Return (x, y) of the center of cell containing provided text 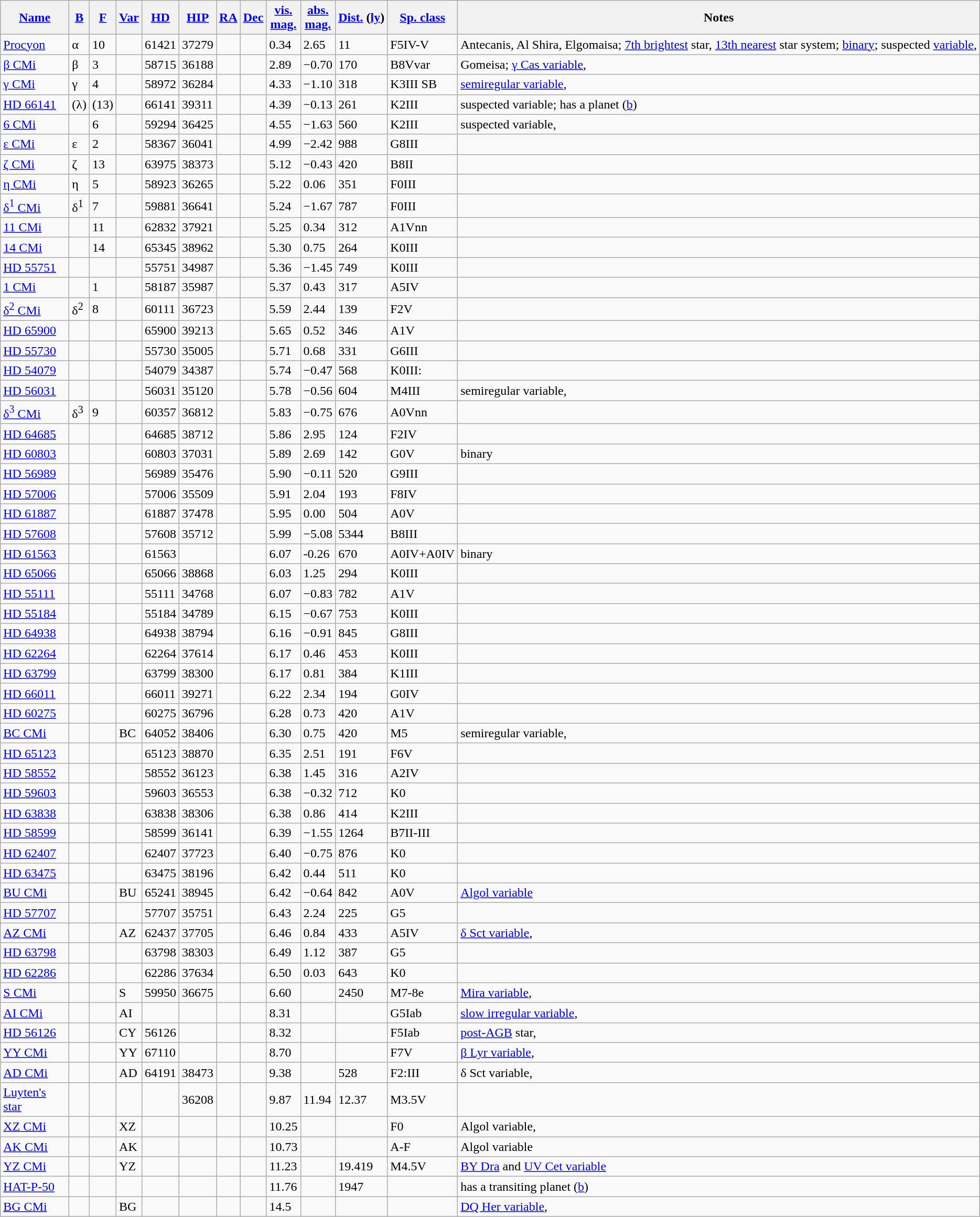
vis.mag. (283, 18)
−0.56 (318, 391)
62264 (160, 653)
BC (129, 733)
0.68 (318, 351)
G9III (423, 474)
slow irregular variable, (719, 1013)
HD 65066 (35, 574)
55111 (160, 594)
317 (362, 287)
11.76 (283, 1187)
2.04 (318, 494)
-0.26 (318, 554)
F2IV (423, 434)
M3.5V (423, 1100)
(13) (103, 104)
59950 (160, 993)
5.59 (283, 309)
BY Dra and UV Cet variable (719, 1167)
AI (129, 1013)
G0V (423, 454)
65123 (160, 753)
F5IV-V (423, 45)
0.46 (318, 653)
845 (362, 633)
5.83 (283, 412)
34789 (197, 613)
HD 56989 (35, 474)
57707 (160, 913)
0.81 (318, 673)
0.03 (318, 973)
528 (362, 1072)
8.31 (283, 1013)
1 (103, 287)
36425 (197, 124)
55751 (160, 267)
δ1 CMi (35, 206)
HD 65900 (35, 331)
CY (129, 1032)
6.43 (283, 913)
64191 (160, 1072)
0.44 (318, 873)
A1Vnn (423, 228)
5.99 (283, 534)
0.73 (318, 713)
36041 (197, 144)
4 (103, 84)
387 (362, 953)
6.03 (283, 574)
AK CMi (35, 1147)
66011 (160, 693)
193 (362, 494)
has a transiting planet (b) (719, 1187)
0.86 (318, 813)
753 (362, 613)
Antecanis, Al Shira, Elgomaisa; 7th brightest star, 13th nearest star system; binary; suspected variable, (719, 45)
14 CMi (35, 247)
Procyon (35, 45)
331 (362, 351)
6.60 (283, 993)
−0.67 (318, 613)
35120 (197, 391)
HD 66141 (35, 104)
HD 58599 (35, 833)
B8II (423, 164)
54079 (160, 371)
61563 (160, 554)
67110 (160, 1052)
HD 56031 (35, 391)
58972 (160, 84)
712 (362, 793)
261 (362, 104)
35751 (197, 913)
2.65 (318, 45)
5.12 (283, 164)
δ2 CMi (35, 309)
60357 (160, 412)
9 (103, 412)
5.25 (283, 228)
6.40 (283, 853)
Algol variable, (719, 1127)
6.22 (283, 693)
M4III (423, 391)
312 (362, 228)
HD 58552 (35, 773)
K1III (423, 673)
38870 (197, 753)
61421 (160, 45)
57006 (160, 494)
35509 (197, 494)
6.28 (283, 713)
191 (362, 753)
η CMi (35, 184)
AK (129, 1147)
5.71 (283, 351)
194 (362, 693)
5.89 (283, 454)
37705 (197, 933)
5.86 (283, 434)
F7V (423, 1052)
K0III: (423, 371)
62286 (160, 973)
988 (362, 144)
5.22 (283, 184)
560 (362, 124)
4.55 (283, 124)
2.24 (318, 913)
0.43 (318, 287)
F6V (423, 753)
37279 (197, 45)
2.51 (318, 753)
10 (103, 45)
8 (103, 309)
59881 (160, 206)
38300 (197, 673)
YZ (129, 1167)
346 (362, 331)
63975 (160, 164)
35476 (197, 474)
39311 (197, 104)
842 (362, 893)
BU CMi (35, 893)
37614 (197, 653)
643 (362, 973)
F0 (423, 1127)
36675 (197, 993)
58715 (160, 64)
M5 (423, 733)
38306 (197, 813)
62407 (160, 853)
264 (362, 247)
520 (362, 474)
−0.32 (318, 793)
36123 (197, 773)
suspected variable; has a planet (b) (719, 104)
abs.mag. (318, 18)
58187 (160, 287)
5.37 (283, 287)
64685 (160, 434)
58367 (160, 144)
38373 (197, 164)
5 (103, 184)
F (103, 18)
A0Vnn (423, 412)
HD 55184 (35, 613)
δ3 (80, 412)
BG (129, 1207)
670 (362, 554)
36208 (197, 1100)
−0.91 (318, 633)
B7II-III (423, 833)
5.24 (283, 206)
34987 (197, 267)
HD 57006 (35, 494)
6 CMi (35, 124)
59294 (160, 124)
YY CMi (35, 1052)
BG CMi (35, 1207)
1264 (362, 833)
35987 (197, 287)
37031 (197, 454)
HD 55730 (35, 351)
A0IV+A0IV (423, 554)
B8III (423, 534)
4.39 (283, 104)
12.37 (362, 1100)
DQ Her variable, (719, 1207)
−2.42 (318, 144)
F8IV (423, 494)
Dist. (ly) (362, 18)
6.15 (283, 613)
56989 (160, 474)
G6III (423, 351)
65066 (160, 574)
65345 (160, 247)
11 CMi (35, 228)
ζ CMi (35, 164)
65241 (160, 893)
δ2 (80, 309)
2.69 (318, 454)
36796 (197, 713)
38473 (197, 1072)
−5.08 (318, 534)
HD 57608 (35, 534)
XZ CMi (35, 1127)
63799 (160, 673)
γ CMi (35, 84)
G0IV (423, 693)
α (80, 45)
511 (362, 873)
HD 62286 (35, 973)
HD 54079 (35, 371)
HD 63838 (35, 813)
1.45 (318, 773)
−1.10 (318, 84)
suspected variable, (719, 124)
HD 64938 (35, 633)
39271 (197, 693)
δ1 (80, 206)
62437 (160, 933)
5.74 (283, 371)
5.78 (283, 391)
η (80, 184)
34768 (197, 594)
4.33 (283, 84)
HD 56126 (35, 1032)
19.419 (362, 1167)
11.94 (318, 1100)
34387 (197, 371)
61887 (160, 514)
568 (362, 371)
9.87 (283, 1100)
AD CMi (35, 1072)
65900 (160, 331)
HD 64685 (35, 434)
38303 (197, 953)
37634 (197, 973)
−1.63 (318, 124)
6.30 (283, 733)
36284 (197, 84)
AZ CMi (35, 933)
64938 (160, 633)
HD 60803 (35, 454)
62832 (160, 228)
6.46 (283, 933)
Dec (253, 18)
0.52 (318, 331)
Sp. class (423, 18)
−0.13 (318, 104)
HD 61563 (35, 554)
351 (362, 184)
S CMi (35, 993)
−0.47 (318, 371)
−0.83 (318, 594)
2450 (362, 993)
2.34 (318, 693)
HD (160, 18)
−0.43 (318, 164)
F5Iab (423, 1032)
38794 (197, 633)
−1.45 (318, 267)
HD 62407 (35, 853)
63798 (160, 953)
Gomeisa; γ Cas variable, (719, 64)
F2:III (423, 1072)
HAT-P-50 (35, 1187)
(λ) (80, 104)
318 (362, 84)
6.35 (283, 753)
Mira variable, (719, 993)
2 (103, 144)
AD (129, 1072)
1 CMi (35, 287)
2.95 (318, 434)
S (129, 993)
6.49 (283, 953)
13 (103, 164)
64052 (160, 733)
787 (362, 206)
453 (362, 653)
HD 55111 (35, 594)
AI CMi (35, 1013)
60275 (160, 713)
ζ (80, 164)
35005 (197, 351)
66141 (160, 104)
β CMi (35, 64)
YZ CMi (35, 1167)
ε CMi (35, 144)
5.36 (283, 267)
AZ (129, 933)
4.99 (283, 144)
Name (35, 18)
57608 (160, 534)
139 (362, 309)
1.25 (318, 574)
HD 61887 (35, 514)
10.25 (283, 1127)
8.32 (283, 1032)
6.50 (283, 973)
10.73 (283, 1147)
0.06 (318, 184)
5.30 (283, 247)
G5Iab (423, 1013)
7 (103, 206)
YY (129, 1052)
HD 60275 (35, 713)
38196 (197, 873)
M4.5V (423, 1167)
36641 (197, 206)
A-F (423, 1147)
β (80, 64)
36188 (197, 64)
14.5 (283, 1207)
HD 63799 (35, 673)
60111 (160, 309)
749 (362, 267)
HD 57707 (35, 913)
1.12 (318, 953)
433 (362, 933)
504 (362, 514)
55730 (160, 351)
38406 (197, 733)
38868 (197, 574)
39213 (197, 331)
Var (129, 18)
HD 66011 (35, 693)
HD 65123 (35, 753)
876 (362, 853)
6.16 (283, 633)
3 (103, 64)
B8Vvar (423, 64)
5.91 (283, 494)
HD 59603 (35, 793)
RA (229, 18)
38962 (197, 247)
63475 (160, 873)
56031 (160, 391)
14 (103, 247)
F2V (423, 309)
β Lyr variable, (719, 1052)
56126 (160, 1032)
6 (103, 124)
38712 (197, 434)
−0.11 (318, 474)
A2IV (423, 773)
316 (362, 773)
BU (129, 893)
9.38 (283, 1072)
36141 (197, 833)
124 (362, 434)
60803 (160, 454)
604 (362, 391)
58599 (160, 833)
63838 (160, 813)
5344 (362, 534)
6.39 (283, 833)
M7-8e (423, 993)
−0.70 (318, 64)
HD 63798 (35, 953)
37478 (197, 514)
0.00 (318, 514)
37723 (197, 853)
35712 (197, 534)
11.23 (283, 1167)
0.84 (318, 933)
8.70 (283, 1052)
−1.55 (318, 833)
225 (362, 913)
1947 (362, 1187)
δ3 CMi (35, 412)
59603 (160, 793)
−0.64 (318, 893)
5.95 (283, 514)
HD 62264 (35, 653)
142 (362, 454)
676 (362, 412)
384 (362, 673)
5.90 (283, 474)
58552 (160, 773)
294 (362, 574)
ε (80, 144)
post-AGB star, (719, 1032)
Luyten's star (35, 1100)
XZ (129, 1127)
36812 (197, 412)
HD 63475 (35, 873)
γ (80, 84)
38945 (197, 893)
−1.67 (318, 206)
5.65 (283, 331)
Notes (719, 18)
36553 (197, 793)
K3III SB (423, 84)
2.44 (318, 309)
37921 (197, 228)
B (80, 18)
170 (362, 64)
HIP (197, 18)
2.89 (283, 64)
55184 (160, 613)
BC CMi (35, 733)
HD 55751 (35, 267)
36265 (197, 184)
782 (362, 594)
414 (362, 813)
36723 (197, 309)
58923 (160, 184)
